From the cell containing the given text, extract its center point as (x, y) coordinate. 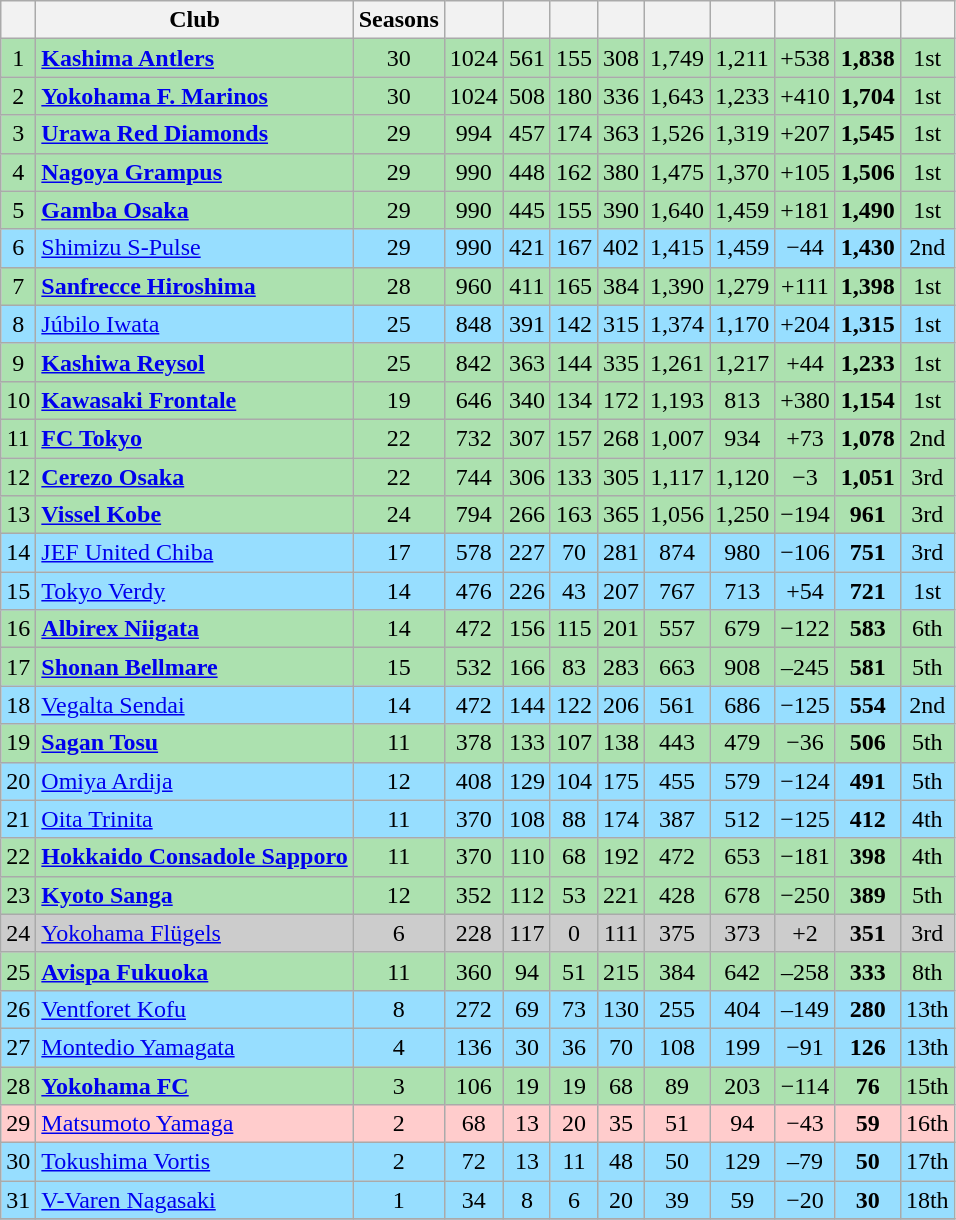
408 (474, 781)
387 (678, 819)
508 (526, 96)
663 (678, 667)
Yokohama FC (194, 1085)
–245 (806, 667)
532 (474, 667)
9 (18, 362)
404 (742, 1009)
653 (742, 857)
Ventforet Kofu (194, 1009)
228 (474, 933)
162 (574, 172)
72 (474, 1162)
107 (574, 743)
340 (526, 400)
Tokyo Verdy (194, 591)
Sagan Tosu (194, 743)
961 (868, 515)
221 (620, 895)
–258 (806, 971)
1,007 (678, 438)
+54 (806, 591)
Montedio Yamagata (194, 1047)
18th (927, 1200)
6th (927, 629)
JEF United Chiba (194, 553)
43 (574, 591)
136 (474, 1047)
583 (868, 629)
117 (526, 933)
180 (574, 96)
Shonan Bellmare (194, 667)
336 (620, 96)
646 (474, 400)
0 (574, 933)
445 (526, 210)
−124 (806, 781)
283 (620, 667)
126 (868, 1047)
391 (526, 324)
+105 (806, 172)
111 (620, 933)
351 (868, 933)
73 (574, 1009)
443 (678, 743)
Gamba Osaka (194, 210)
960 (474, 286)
1,250 (742, 515)
215 (620, 971)
308 (620, 58)
1,749 (678, 58)
642 (742, 971)
34 (474, 1200)
−122 (806, 629)
281 (620, 553)
679 (742, 629)
476 (474, 591)
206 (620, 705)
167 (574, 248)
457 (526, 134)
375 (678, 933)
428 (678, 895)
1,319 (742, 134)
227 (526, 553)
411 (526, 286)
115 (574, 629)
1,374 (678, 324)
−43 (806, 1124)
130 (620, 1009)
+410 (806, 96)
23 (18, 895)
448 (526, 172)
1,051 (868, 477)
Club (194, 20)
1,415 (678, 248)
142 (574, 324)
721 (868, 591)
Omiya Ardija (194, 781)
255 (678, 1009)
1,643 (678, 96)
794 (474, 515)
398 (868, 857)
579 (742, 781)
305 (620, 477)
110 (526, 857)
373 (742, 933)
1,545 (868, 134)
479 (742, 743)
163 (574, 515)
7 (18, 286)
512 (742, 819)
+204 (806, 324)
333 (868, 971)
1,390 (678, 286)
557 (678, 629)
1,117 (678, 477)
352 (474, 895)
−91 (806, 1047)
280 (868, 1009)
412 (868, 819)
Vissel Kobe (194, 515)
908 (742, 667)
934 (742, 438)
1,078 (868, 438)
751 (868, 553)
203 (742, 1085)
1,261 (678, 362)
192 (620, 857)
1,398 (868, 286)
390 (620, 210)
−106 (806, 553)
1,170 (742, 324)
−44 (806, 248)
+380 (806, 400)
89 (678, 1085)
–149 (806, 1009)
268 (620, 438)
Yokohama Flügels (194, 933)
Kawasaki Frontale (194, 400)
1,490 (868, 210)
156 (526, 629)
Hokkaido Consadole Sapporo (194, 857)
335 (620, 362)
48 (620, 1162)
5 (18, 210)
+73 (806, 438)
165 (574, 286)
+44 (806, 362)
Kyoto Sanga (194, 895)
1,217 (742, 362)
27 (18, 1047)
Yokohama F. Marinos (194, 96)
554 (868, 705)
Nagoya Grampus (194, 172)
306 (526, 477)
35 (620, 1124)
365 (620, 515)
402 (620, 248)
1,056 (678, 515)
378 (474, 743)
39 (678, 1200)
−36 (806, 743)
506 (868, 743)
76 (868, 1085)
17th (927, 1162)
578 (474, 553)
Urawa Red Diamonds (194, 134)
−3 (806, 477)
166 (526, 667)
+2 (806, 933)
307 (526, 438)
421 (526, 248)
1,640 (678, 210)
201 (620, 629)
Oita Trinita (194, 819)
Albirex Niigata (194, 629)
1,279 (742, 286)
Matsumoto Yamaga (194, 1124)
122 (574, 705)
31 (18, 1200)
207 (620, 591)
Júbilo Iwata (194, 324)
1,506 (868, 172)
69 (526, 1009)
686 (742, 705)
Seasons (398, 20)
134 (574, 400)
1,154 (868, 400)
744 (474, 477)
1,430 (868, 248)
842 (474, 362)
175 (620, 781)
15th (927, 1085)
Kashiwa Reysol (194, 362)
10 (18, 400)
455 (678, 781)
+181 (806, 210)
732 (474, 438)
581 (868, 667)
226 (526, 591)
874 (678, 553)
1,211 (742, 58)
1,193 (678, 400)
199 (742, 1047)
+538 (806, 58)
36 (574, 1047)
994 (474, 134)
848 (474, 324)
53 (574, 895)
–79 (806, 1162)
112 (526, 895)
Tokushima Vortis (194, 1162)
16th (927, 1124)
1,526 (678, 134)
Sanfrecce Hiroshima (194, 286)
−114 (806, 1085)
272 (474, 1009)
−20 (806, 1200)
1,838 (868, 58)
+207 (806, 134)
V-Varen Nagasaki (194, 1200)
26 (18, 1009)
266 (526, 515)
21 (18, 819)
1,120 (742, 477)
−250 (806, 895)
Vegalta Sendai (194, 705)
Kashima Antlers (194, 58)
1,704 (868, 96)
1,475 (678, 172)
Cerezo Osaka (194, 477)
389 (868, 895)
18 (18, 705)
157 (574, 438)
138 (620, 743)
360 (474, 971)
678 (742, 895)
767 (678, 591)
315 (620, 324)
1,370 (742, 172)
380 (620, 172)
8th (927, 971)
491 (868, 781)
1,315 (868, 324)
−181 (806, 857)
−194 (806, 515)
83 (574, 667)
FC Tokyo (194, 438)
104 (574, 781)
980 (742, 553)
Shimizu S-Pulse (194, 248)
813 (742, 400)
88 (574, 819)
713 (742, 591)
Avispa Fukuoka (194, 971)
+111 (806, 286)
172 (620, 400)
106 (474, 1085)
16 (18, 629)
